From the cell containing the given text, extract its center point as [X, Y] coordinate. 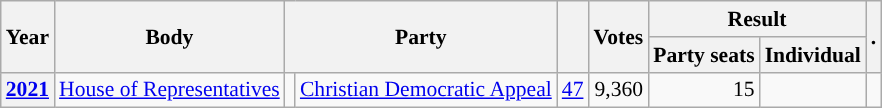
House of Representatives [170, 90]
Individual [813, 55]
Party seats [704, 55]
. [874, 36]
47 [573, 90]
Year [28, 36]
Votes [618, 36]
Result [757, 19]
Christian Democratic Appeal [426, 90]
2021 [28, 90]
Party [421, 36]
9,360 [618, 90]
15 [704, 90]
Body [170, 36]
